Pinpoint the cell where the given text exists, returning its [X, Y] midpoint coordinate. 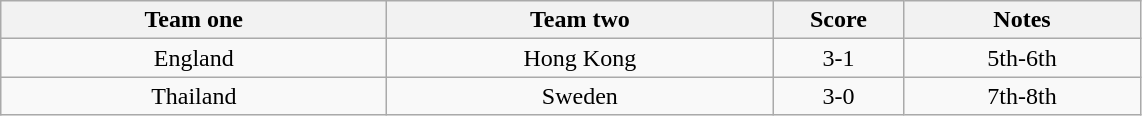
Notes [1022, 20]
Team one [194, 20]
England [194, 58]
7th-8th [1022, 96]
Sweden [580, 96]
Hong Kong [580, 58]
Thailand [194, 96]
Score [838, 20]
5th-6th [1022, 58]
Team two [580, 20]
3-1 [838, 58]
3-0 [838, 96]
